Extract the [X, Y] coordinate from the center of the cell holding the provided text.  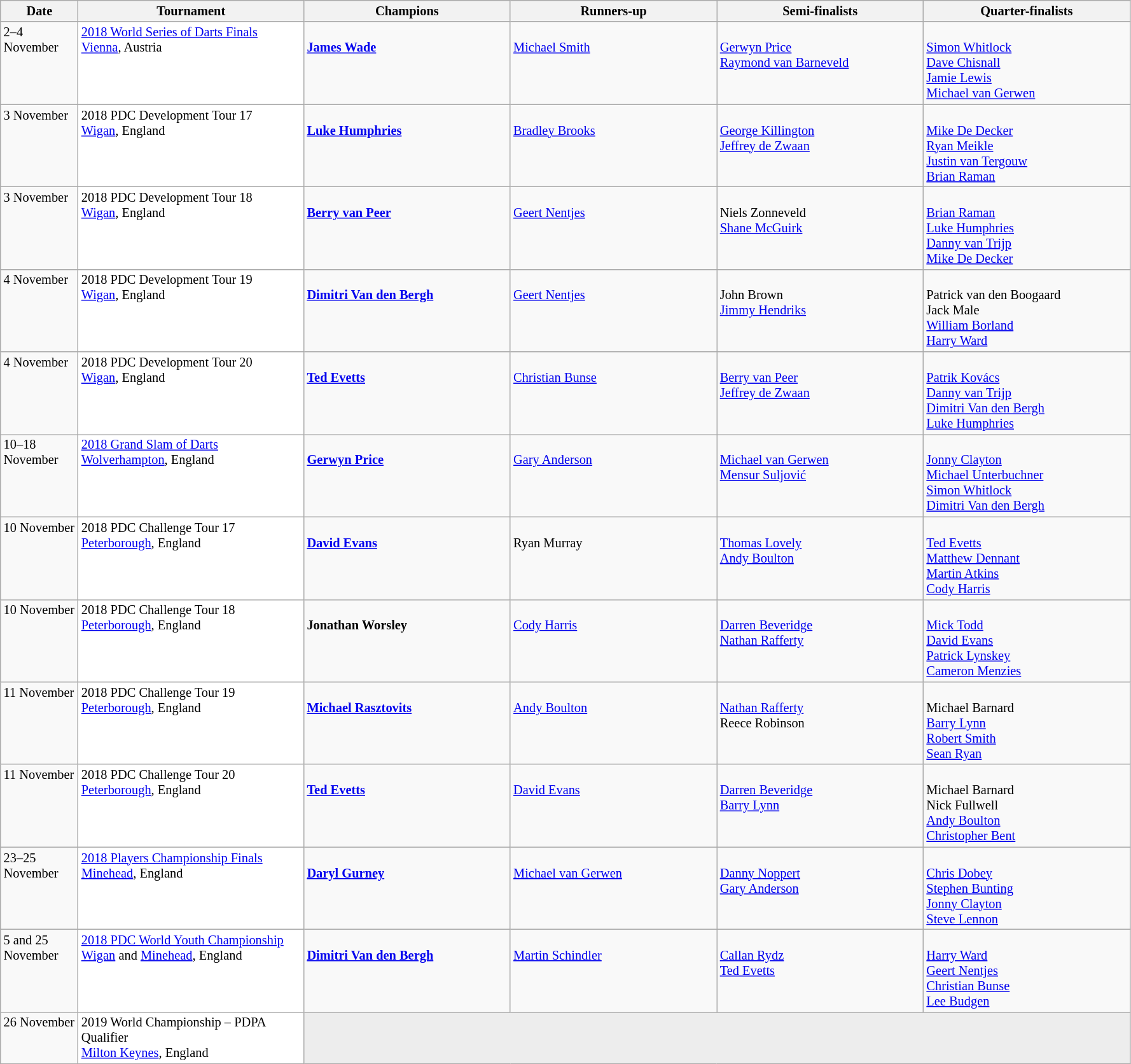
Mick Todd David Evans Patrick Lynskey Cameron Menzies [1027, 641]
Berry van Peer Jeffrey de Zwaan [821, 393]
Niels Zonneveld Shane McGuirk [821, 228]
Simon Whitlock Dave Chisnall Jamie Lewis Michael van Gerwen [1027, 63]
Mike De Decker Ryan Meikle Justin van Tergouw Brian Raman [1027, 146]
Jonny Clayton Michael Unterbuchner Simon Whitlock Dimitri Van den Bergh [1027, 475]
Luke Humphries [407, 146]
Semi-finalists [821, 11]
Champions [407, 11]
2–4 November [39, 63]
2018 PDC Development Tour 19Wigan, England [191, 311]
Darren Beveridge Nathan Rafferty [821, 641]
Gerwyn Price [407, 475]
2018 Grand Slam of DartsWolverhampton, England [191, 475]
James Wade [407, 63]
Michael Barnard Nick Fullwell Andy Boulton Christopher Bent [1027, 806]
Bradley Brooks [613, 146]
Martin Schindler [613, 970]
John Brown Jimmy Hendriks [821, 311]
Michael Smith [613, 63]
2018 PDC Challenge Tour 18Peterborough, England [191, 641]
2018 PDC Development Tour 18Wigan, England [191, 228]
2018 PDC Challenge Tour 19Peterborough, England [191, 723]
2018 PDC World Youth ChampionshipWigan and Minehead, England [191, 970]
Runners-up [613, 11]
26 November [39, 1038]
Ryan Murray [613, 558]
Patrik Kovács Danny van Trijp Dimitri Van den Bergh Luke Humphries [1027, 393]
Thomas Lovely Andy Boulton [821, 558]
Date [39, 11]
George Killington Jeffrey de Zwaan [821, 146]
Danny Noppert Gary Anderson [821, 888]
Michael van Gerwen Mensur Suljović [821, 475]
2018 PDC Development Tour 20Wigan, England [191, 393]
Cody Harris [613, 641]
2018 PDC Development Tour 17Wigan, England [191, 146]
Harry Ward Geert Nentjes Christian Bunse Lee Budgen [1027, 970]
2018 Players Championship FinalsMinehead, England [191, 888]
10–18 November [39, 475]
Tournament [191, 11]
Michael van Gerwen [613, 888]
2019 World Championship – PDPA Qualifier Milton Keynes, England [191, 1038]
Gary Anderson [613, 475]
2018 World Series of Darts FinalsVienna, Austria [191, 63]
Darren Beveridge Barry Lynn [821, 806]
Jonathan Worsley [407, 641]
5 and 25 November [39, 970]
Quarter-finalists [1027, 11]
Gerwyn Price Raymond van Barneveld [821, 63]
Callan Rydz Ted Evetts [821, 970]
23–25 November [39, 888]
2018 PDC Challenge Tour 20Peterborough, England [191, 806]
Daryl Gurney [407, 888]
Andy Boulton [613, 723]
Brian Raman Luke Humphries Danny van Trijp Mike De Decker [1027, 228]
Patrick van den Boogaard Jack Male William Borland Harry Ward [1027, 311]
Berry van Peer [407, 228]
Michael Rasztovits [407, 723]
Michael Barnard Barry Lynn Robert Smith Sean Ryan [1027, 723]
Ted Evetts Matthew Dennant Martin Atkins Cody Harris [1027, 558]
2018 PDC Challenge Tour 17Peterborough, England [191, 558]
Christian Bunse [613, 393]
Chris Dobey Stephen Bunting Jonny Clayton Steve Lennon [1027, 888]
Nathan Rafferty Reece Robinson [821, 723]
